For the text-containing cell, return its midpoint in [X, Y] coordinate format. 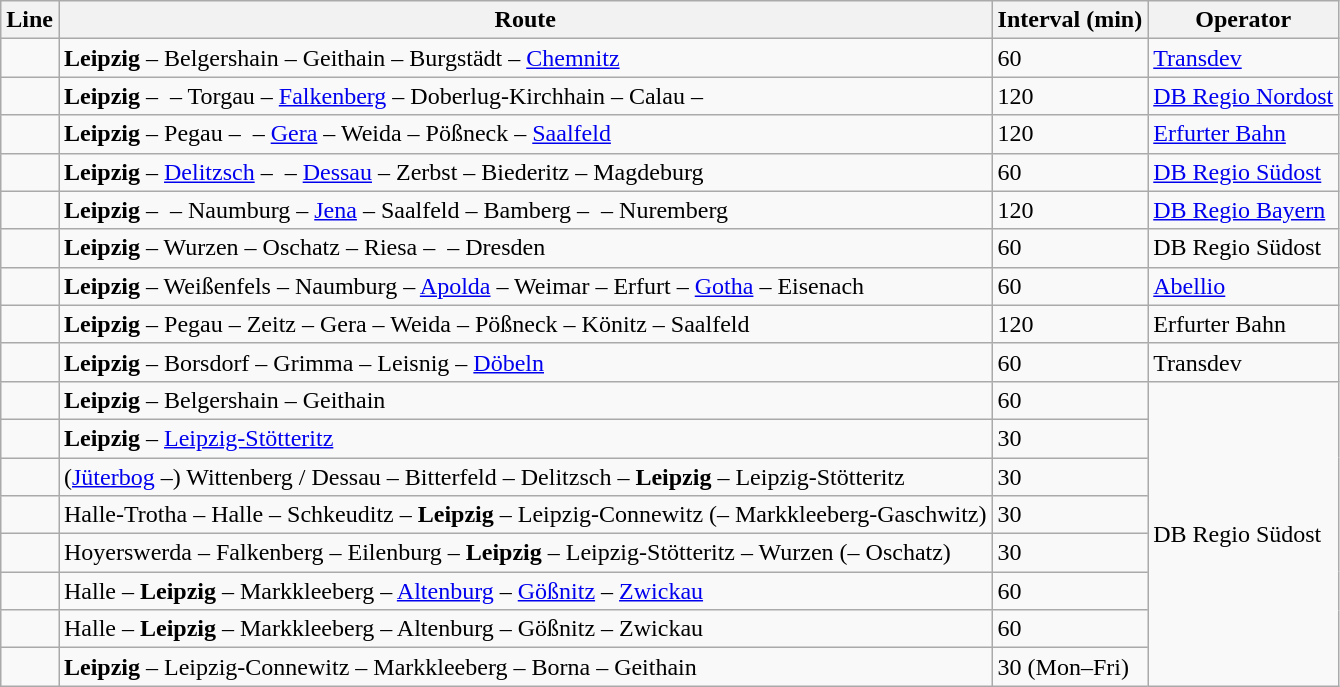
Hoyerswerda – Falkenberg – Eilenburg – Leipzig – Leipzig-Stötteritz – Wurzen (– Oschatz) [525, 553]
Leipzig – – Naumburg – Jena – Saalfeld – Bamberg – – Nuremberg [525, 210]
Leipzig – Leipzig-Stötteritz [525, 438]
Leipzig – Wurzen – Oschatz – Riesa – – Dresden [525, 248]
Line [30, 20]
(Jüterbog –) Wittenberg / Dessau – Bitterfeld – Delitzsch – Leipzig – Leipzig-Stötteritz [525, 477]
Route [525, 20]
30 (Mon–Fri) [1070, 667]
Leipzig – Borsdorf – Grimma – Leisnig – Döbeln [525, 362]
Halle-Trotha – Halle – Schkeuditz – Leipzig – Leipzig-Connewitz (– Markkleeberg-Gaschwitz) [525, 515]
Operator [1244, 20]
DB Regio Nordost [1244, 96]
Leipzig – Delitzsch – – Dessau – Zerbst – Biederitz – Magdeburg [525, 172]
Leipzig – Weißenfels – Naumburg – Apolda – Weimar – Erfurt – Gotha – Eisenach [525, 286]
Interval (min) [1070, 20]
Abellio [1244, 286]
Leipzig – – Torgau – Falkenberg – Doberlug-Kirchhain – Calau – [525, 96]
Leipzig – Leipzig-Connewitz – Markkleeberg – Borna – Geithain [525, 667]
Leipzig – Belgershain – Geithain [525, 400]
Leipzig – Pegau – – Gera – Weida – Pößneck – Saalfeld [525, 134]
DB Regio Bayern [1244, 210]
Leipzig – Belgershain – Geithain – Burgstädt – Chemnitz [525, 58]
Leipzig – Pegau – Zeitz – Gera – Weida – Pößneck – Könitz – Saalfeld [525, 324]
